Return (x, y) of the center of cell containing provided text 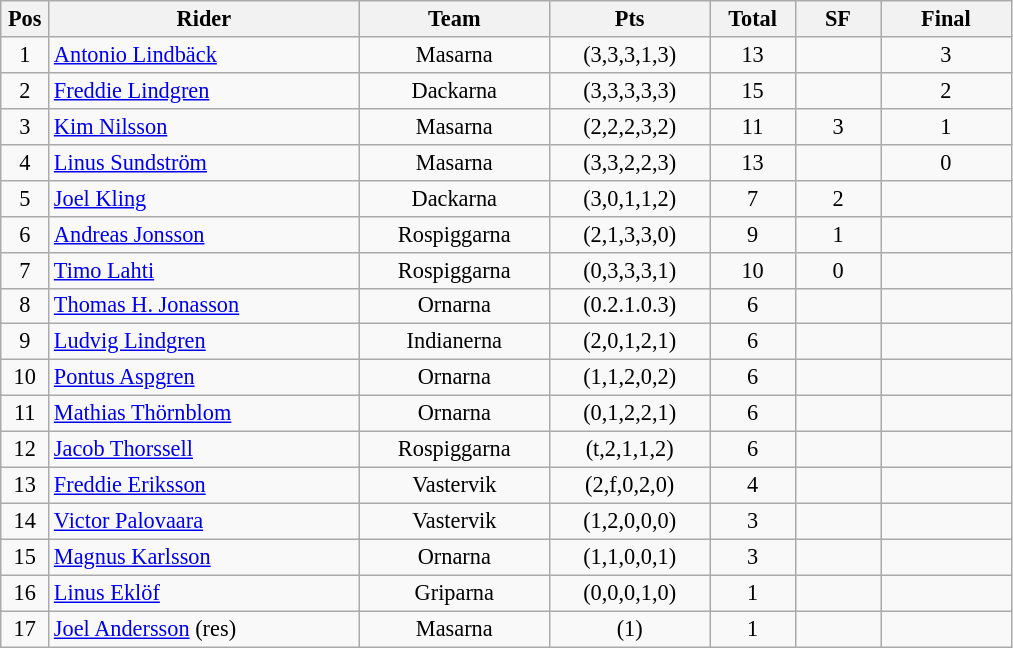
(1) (629, 629)
(1,1,2,0,2) (629, 378)
Joel Andersson (res) (204, 629)
12 (25, 450)
(t,2,1,1,2) (629, 450)
Total (752, 19)
SF (838, 19)
(1,1,0,0,1) (629, 557)
Pos (25, 19)
5 (25, 198)
Freddie Eriksson (204, 485)
Pts (629, 19)
(0,1,2,2,1) (629, 414)
(2,f,0,2,0) (629, 485)
Victor Palovaara (204, 521)
Ludvig Lindgren (204, 342)
(0.2.1.0.3) (629, 306)
(3,3,3,1,3) (629, 55)
Andreas Jonsson (204, 234)
Thomas H. Jonasson (204, 306)
Team (454, 19)
Linus Sundström (204, 162)
Freddie Lindgren (204, 90)
16 (25, 593)
Rider (204, 19)
Jacob Thorssell (204, 450)
(0,3,3,3,1) (629, 270)
(0,0,0,1,0) (629, 593)
Kim Nilsson (204, 126)
Mathias Thörnblom (204, 414)
Joel Kling (204, 198)
Griparna (454, 593)
Final (946, 19)
17 (25, 629)
14 (25, 521)
Timo Lahti (204, 270)
(2,1,3,3,0) (629, 234)
Antonio Lindbäck (204, 55)
(2,2,2,3,2) (629, 126)
Linus Eklöf (204, 593)
Indianerna (454, 342)
(3,3,2,2,3) (629, 162)
Pontus Aspgren (204, 378)
(2,0,1,2,1) (629, 342)
Magnus Karlsson (204, 557)
(1,2,0,0,0) (629, 521)
(3,3,3,3,3) (629, 90)
8 (25, 306)
(3,0,1,1,2) (629, 198)
